For the text-containing cell, return its midpoint in (x, y) coordinate format. 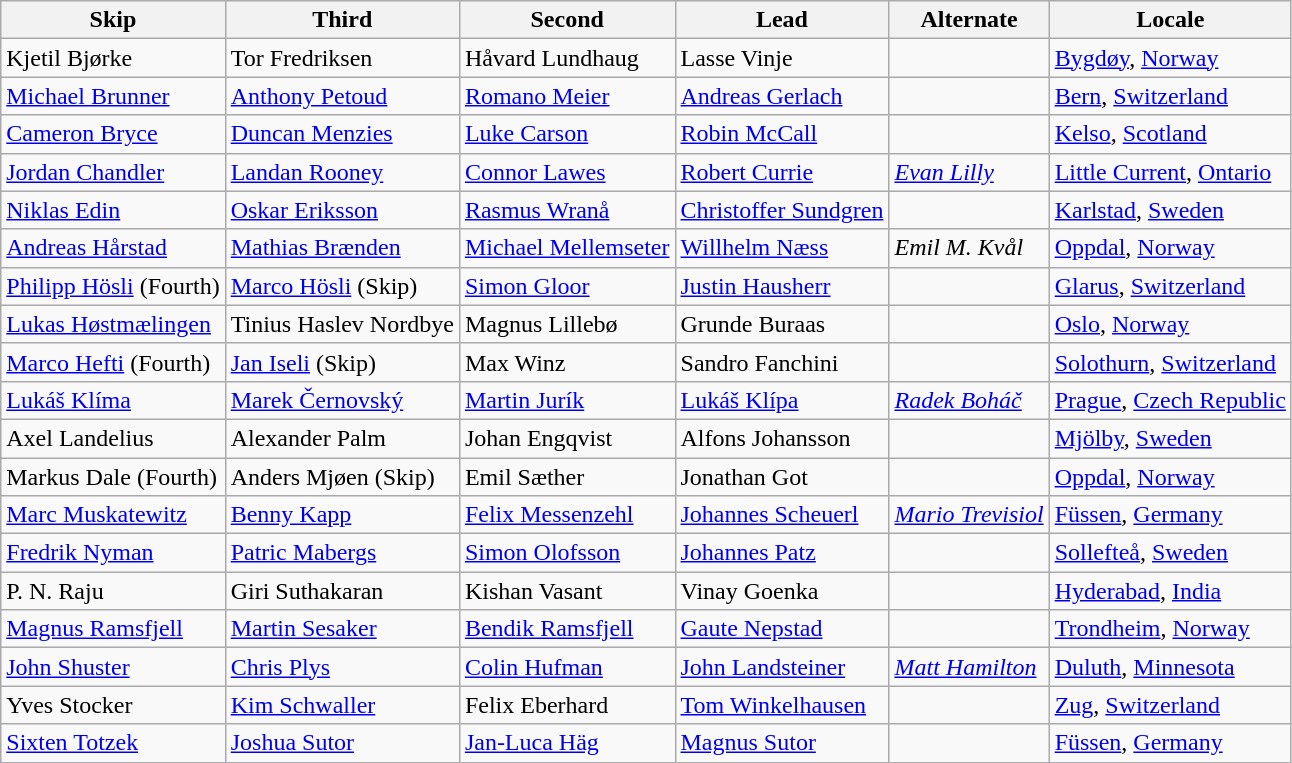
Bygdøy, Norway (1170, 58)
Michael Mellemseter (567, 248)
Kjetil Bjørke (113, 58)
Vinay Goenka (782, 591)
Felix Eberhard (567, 705)
Jan Iseli (Skip) (342, 362)
Grunde Buraas (782, 324)
Tinius Haslev Nordbye (342, 324)
Willhelm Næss (782, 248)
Mario Trevisiol (969, 515)
Mathias Brænden (342, 248)
Anders Mjøen (Skip) (342, 477)
Christoffer Sundgren (782, 210)
Oskar Eriksson (342, 210)
Radek Boháč (969, 400)
Trondheim, Norway (1170, 629)
Matt Hamilton (969, 667)
Magnus Ramsfjell (113, 629)
Axel Landelius (113, 438)
Niklas Edin (113, 210)
Kelso, Scotland (1170, 134)
Max Winz (567, 362)
Little Current, Ontario (1170, 172)
Locale (1170, 20)
Marek Černovský (342, 400)
Andreas Gerlach (782, 96)
Evan Lilly (969, 172)
Cameron Bryce (113, 134)
Emil Sæther (567, 477)
Benny Kapp (342, 515)
Simon Olofsson (567, 553)
Lead (782, 20)
Karlstad, Sweden (1170, 210)
Emil M. Kvål (969, 248)
Third (342, 20)
Lasse Vinje (782, 58)
Sandro Fanchini (782, 362)
Johan Engqvist (567, 438)
Håvard Lundhaug (567, 58)
Alternate (969, 20)
Martin Sesaker (342, 629)
Alfons Johansson (782, 438)
Alexander Palm (342, 438)
Lukáš Klíma (113, 400)
Romano Meier (567, 96)
Marc Muskatewitz (113, 515)
Martin Jurík (567, 400)
Tor Fredriksen (342, 58)
Michael Brunner (113, 96)
Joshua Sutor (342, 743)
Jan-Luca Häg (567, 743)
Tom Winkelhausen (782, 705)
Prague, Czech Republic (1170, 400)
Justin Hausherr (782, 286)
Sollefteå, Sweden (1170, 553)
Kishan Vasant (567, 591)
Chris Plys (342, 667)
Magnus Lillebø (567, 324)
Gaute Nepstad (782, 629)
Johannes Patz (782, 553)
Luke Carson (567, 134)
John Landsteiner (782, 667)
Anthony Petoud (342, 96)
Marco Hefti (Fourth) (113, 362)
Markus Dale (Fourth) (113, 477)
Simon Gloor (567, 286)
Oslo, Norway (1170, 324)
Robert Currie (782, 172)
Landan Rooney (342, 172)
Magnus Sutor (782, 743)
Philipp Hösli (Fourth) (113, 286)
Rasmus Wranå (567, 210)
Bendik Ramsfjell (567, 629)
Kim Schwaller (342, 705)
Fredrik Nyman (113, 553)
Felix Messenzehl (567, 515)
Giri Suthakaran (342, 591)
Yves Stocker (113, 705)
P. N. Raju (113, 591)
Duncan Menzies (342, 134)
Skip (113, 20)
Marco Hösli (Skip) (342, 286)
Glarus, Switzerland (1170, 286)
Solothurn, Switzerland (1170, 362)
Patric Mabergs (342, 553)
Lukas Høstmælingen (113, 324)
Colin Hufman (567, 667)
Mjölby, Sweden (1170, 438)
Bern, Switzerland (1170, 96)
Robin McCall (782, 134)
Zug, Switzerland (1170, 705)
Hyderabad, India (1170, 591)
Connor Lawes (567, 172)
Duluth, Minnesota (1170, 667)
Jordan Chandler (113, 172)
Johannes Scheuerl (782, 515)
Andreas Hårstad (113, 248)
Lukáš Klípa (782, 400)
Second (567, 20)
Sixten Totzek (113, 743)
Jonathan Got (782, 477)
John Shuster (113, 667)
